Locate the cell with the specified text and output its [X, Y] center coordinate. 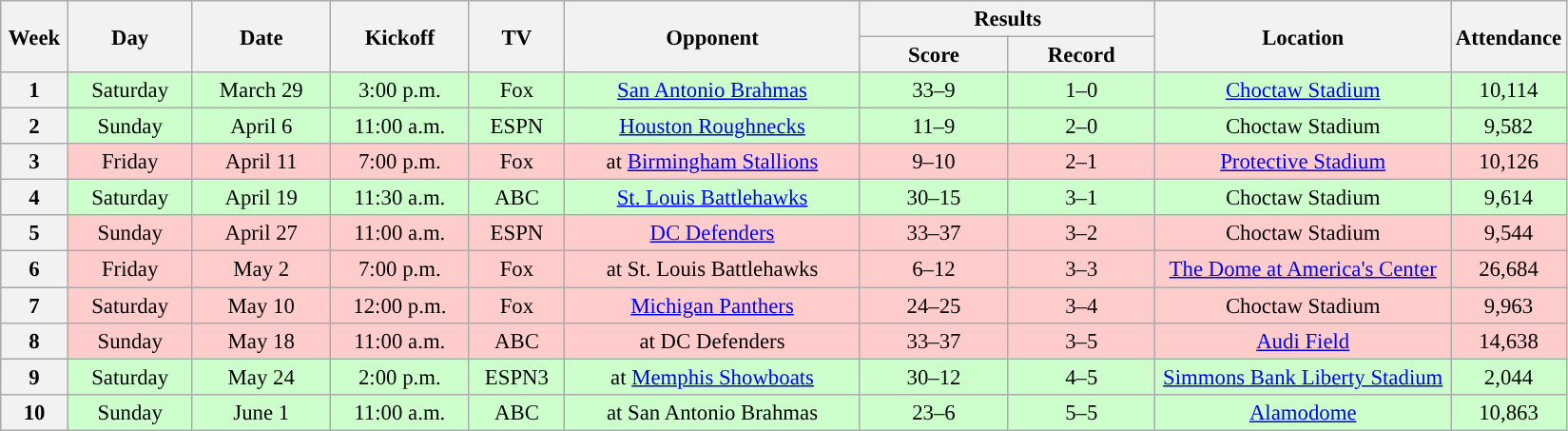
Kickoff [400, 36]
12:00 p.m. [400, 305]
March 29 [261, 90]
6 [34, 269]
10,114 [1509, 90]
4–5 [1082, 377]
San Antonio Brahmas [713, 90]
DC Defenders [713, 233]
10,126 [1509, 162]
Attendance [1509, 36]
30–12 [934, 377]
3 [34, 162]
Opponent [713, 36]
14,638 [1509, 341]
6–12 [934, 269]
33–9 [934, 90]
Michigan Panthers [713, 305]
11:30 a.m. [400, 198]
TV [517, 36]
7 [34, 305]
2,044 [1509, 377]
3–1 [1082, 198]
April 27 [261, 233]
2 [34, 127]
Protective Stadium [1303, 162]
4 [34, 198]
9,614 [1509, 198]
9–10 [934, 162]
May 2 [261, 269]
5–5 [1082, 412]
3–3 [1082, 269]
April 19 [261, 198]
Simmons Bank Liberty Stadium [1303, 377]
June 1 [261, 412]
2–1 [1082, 162]
2–0 [1082, 127]
11–9 [934, 127]
at San Antonio Brahmas [713, 412]
1–0 [1082, 90]
Score [934, 55]
9,544 [1509, 233]
at Memphis Showboats [713, 377]
8 [34, 341]
9 [34, 377]
Audi Field [1303, 341]
10,863 [1509, 412]
Location [1303, 36]
April 11 [261, 162]
at Birmingham Stallions [713, 162]
at DC Defenders [713, 341]
Date [261, 36]
3–5 [1082, 341]
24–25 [934, 305]
at St. Louis Battlehawks [713, 269]
3–4 [1082, 305]
9,963 [1509, 305]
May 24 [261, 377]
ESPN3 [517, 377]
St. Louis Battlehawks [713, 198]
Houston Roughnecks [713, 127]
Record [1082, 55]
1 [34, 90]
Day [129, 36]
5 [34, 233]
May 18 [261, 341]
30–15 [934, 198]
Alamodome [1303, 412]
9,582 [1509, 127]
The Dome at America's Center [1303, 269]
3–2 [1082, 233]
May 10 [261, 305]
Results [1008, 19]
April 6 [261, 127]
23–6 [934, 412]
10 [34, 412]
2:00 p.m. [400, 377]
26,684 [1509, 269]
Week [34, 36]
3:00 p.m. [400, 90]
